Pinpoint the cell where the given text exists, returning its [X, Y] midpoint coordinate. 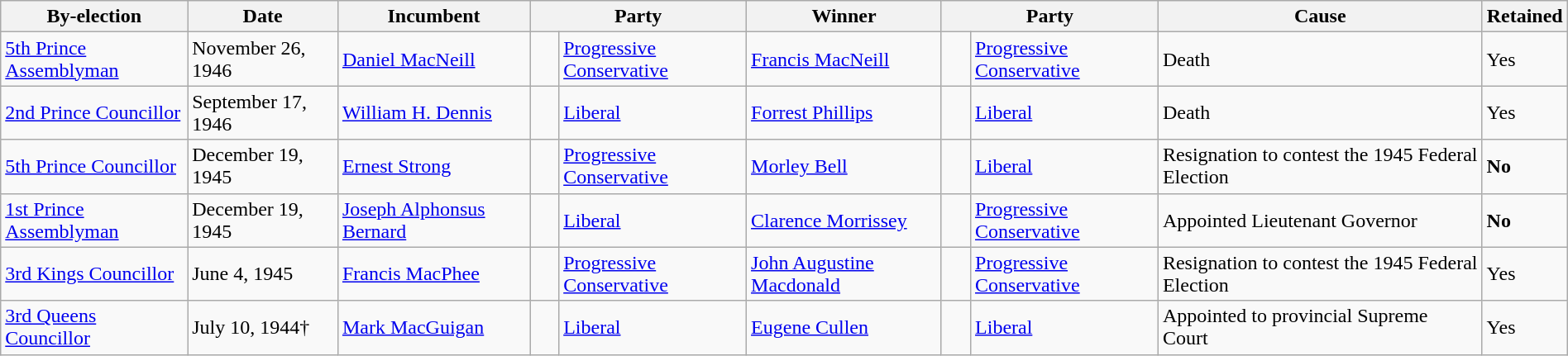
Date [263, 17]
Winner [844, 17]
Retained [1525, 17]
Appointed Lieutenant Governor [1320, 220]
William H. Dennis [433, 112]
Joseph Alphonsus Bernard [433, 220]
June 4, 1945 [263, 274]
5th Prince Councillor [94, 167]
July 10, 1944† [263, 327]
November 26, 1946 [263, 59]
September 17, 1946 [263, 112]
Incumbent [433, 17]
3rd Kings Councillor [94, 274]
Cause [1320, 17]
By-election [94, 17]
2nd Prince Councillor [94, 112]
5th Prince Assemblyman [94, 59]
John Augustine Macdonald [844, 274]
Francis MacPhee [433, 274]
Francis MacNeill [844, 59]
Forrest Phillips [844, 112]
Appointed to provincial Supreme Court [1320, 327]
Daniel MacNeill [433, 59]
Ernest Strong [433, 167]
1st Prince Assemblyman [94, 220]
Clarence Morrissey [844, 220]
3rd Queens Councillor [94, 327]
Morley Bell [844, 167]
Mark MacGuigan [433, 327]
Eugene Cullen [844, 327]
